Extract the [x, y] coordinate from the center of the cell holding the provided text.  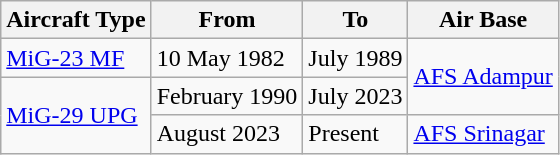
AFS Adampur [483, 77]
AFS Srinagar [483, 134]
To [356, 20]
February 1990 [227, 96]
Present [356, 134]
MiG-23 MF [76, 58]
From [227, 20]
Aircraft Type [76, 20]
July 1989 [356, 58]
July 2023 [356, 96]
10 May 1982 [227, 58]
August 2023 [227, 134]
Air Base [483, 20]
MiG-29 UPG [76, 115]
